Find where the given text appears and provide that cell's center as (x, y) coordinate. 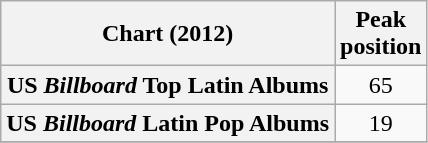
19 (381, 123)
US Billboard Latin Pop Albums (168, 123)
US Billboard Top Latin Albums (168, 85)
65 (381, 85)
Chart (2012) (168, 34)
Peakposition (381, 34)
